Output the [x, y] coordinate of the center of the cell containing the given text.  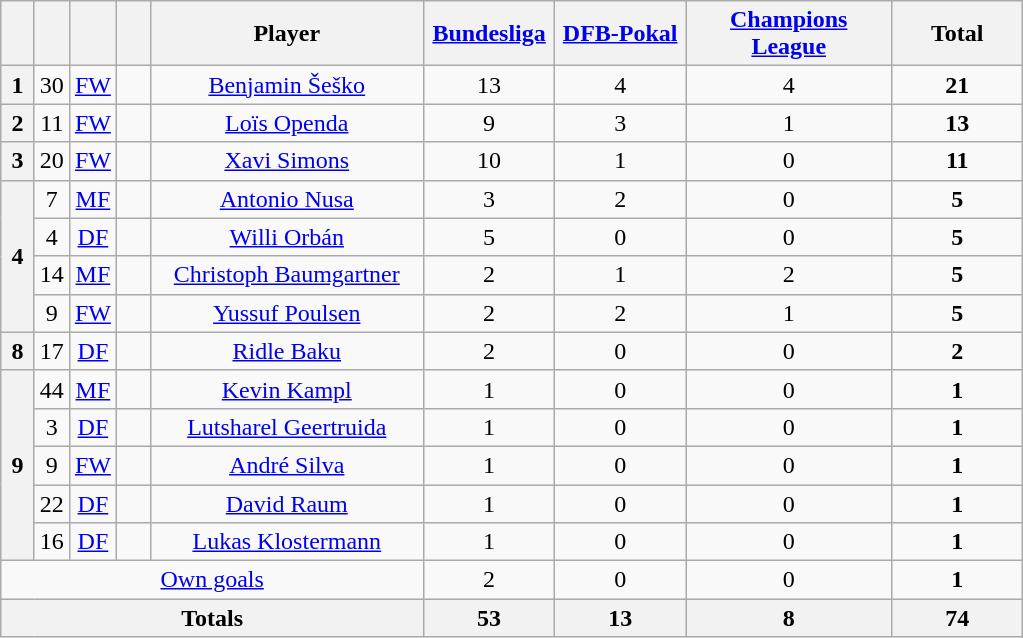
Lukas Klostermann [287, 542]
10 [490, 161]
Total [958, 34]
Willi Orbán [287, 237]
53 [490, 618]
Loïs Openda [287, 123]
Benjamin Šeško [287, 85]
Bundesliga [490, 34]
20 [52, 161]
Player [287, 34]
David Raum [287, 503]
21 [958, 85]
DFB-Pokal [620, 34]
14 [52, 275]
Own goals [212, 580]
16 [52, 542]
74 [958, 618]
Lutsharel Geertruida [287, 427]
André Silva [287, 465]
Xavi Simons [287, 161]
Yussuf Poulsen [287, 313]
Antonio Nusa [287, 199]
30 [52, 85]
Totals [212, 618]
Christoph Baumgartner [287, 275]
22 [52, 503]
Champions League [789, 34]
7 [52, 199]
Ridle Baku [287, 351]
Kevin Kampl [287, 389]
44 [52, 389]
17 [52, 351]
